Capture the cell that displays the provided text and extract its (X, Y) central coordinate. 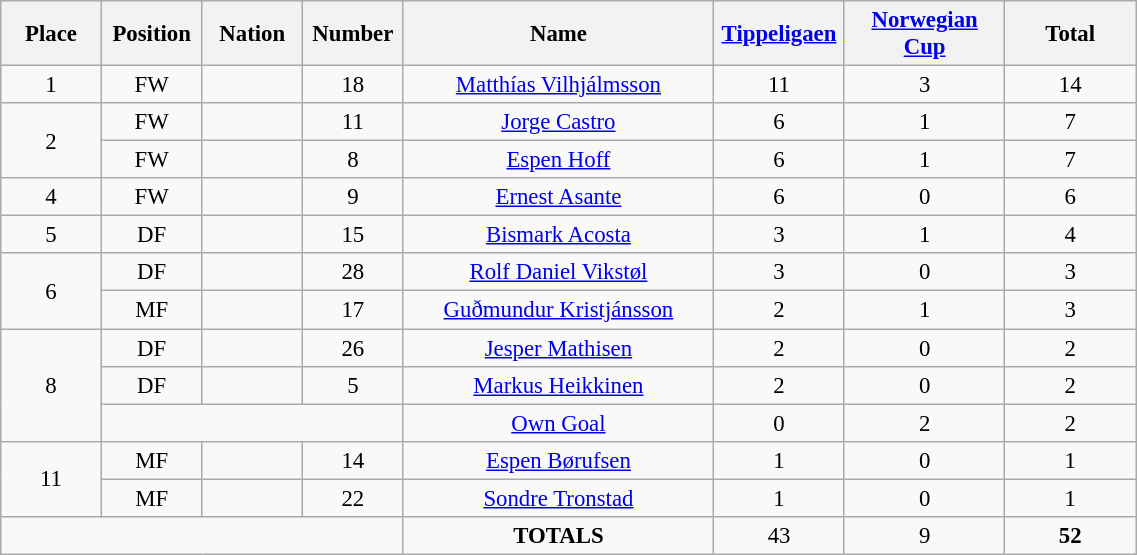
Jesper Mathisen (558, 348)
Rolf Daniel Vikstøl (558, 273)
Matthías Vilhjálmsson (558, 85)
Tippeligaen (780, 34)
26 (354, 348)
Place (52, 34)
Total (1070, 34)
Name (558, 34)
Guðmundur Kristjánsson (558, 310)
Bismark Acosta (558, 235)
Espen Børufsen (558, 460)
Jorge Castro (558, 122)
Ernest Asante (558, 197)
Markus Heikkinen (558, 385)
52 (1070, 536)
15 (354, 235)
TOTALS (558, 536)
28 (354, 273)
43 (780, 536)
Nation (252, 34)
22 (354, 498)
Sondre Tronstad (558, 498)
Norwegian Cup (924, 34)
18 (354, 85)
17 (354, 310)
Own Goal (558, 423)
Position (152, 34)
Espen Hoff (558, 160)
Number (354, 34)
